Return the [X, Y] coordinate for the center point of the cell that contains the specified text.  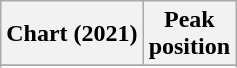
Chart (2021) [72, 34]
Peakposition [189, 34]
